Output the [X, Y] coordinate of the center of the cell containing the given text.  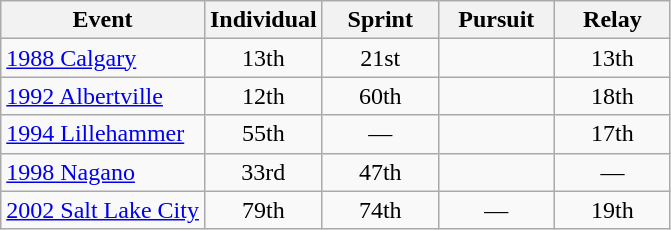
1988 Calgary [103, 58]
Pursuit [496, 20]
47th [380, 172]
Sprint [380, 20]
1998 Nagano [103, 172]
79th [263, 210]
12th [263, 96]
17th [612, 134]
Individual [263, 20]
21st [380, 58]
Relay [612, 20]
60th [380, 96]
19th [612, 210]
1994 Lillehammer [103, 134]
Event [103, 20]
74th [380, 210]
33rd [263, 172]
1992 Albertville [103, 96]
18th [612, 96]
2002 Salt Lake City [103, 210]
55th [263, 134]
